Find where the given text appears and provide that cell's center as [X, Y] coordinate. 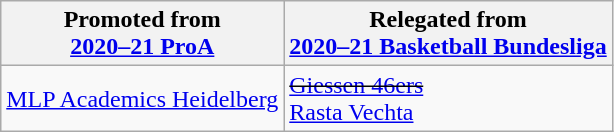
Giessen 46ersRasta Vechta [448, 98]
Promoted from2020–21 ProA [142, 34]
Relegated from2020–21 Basketball Bundesliga [448, 34]
MLP Academics Heidelberg [142, 98]
